Identify which cell holds the provided text, then report its (X, Y) central coordinate. 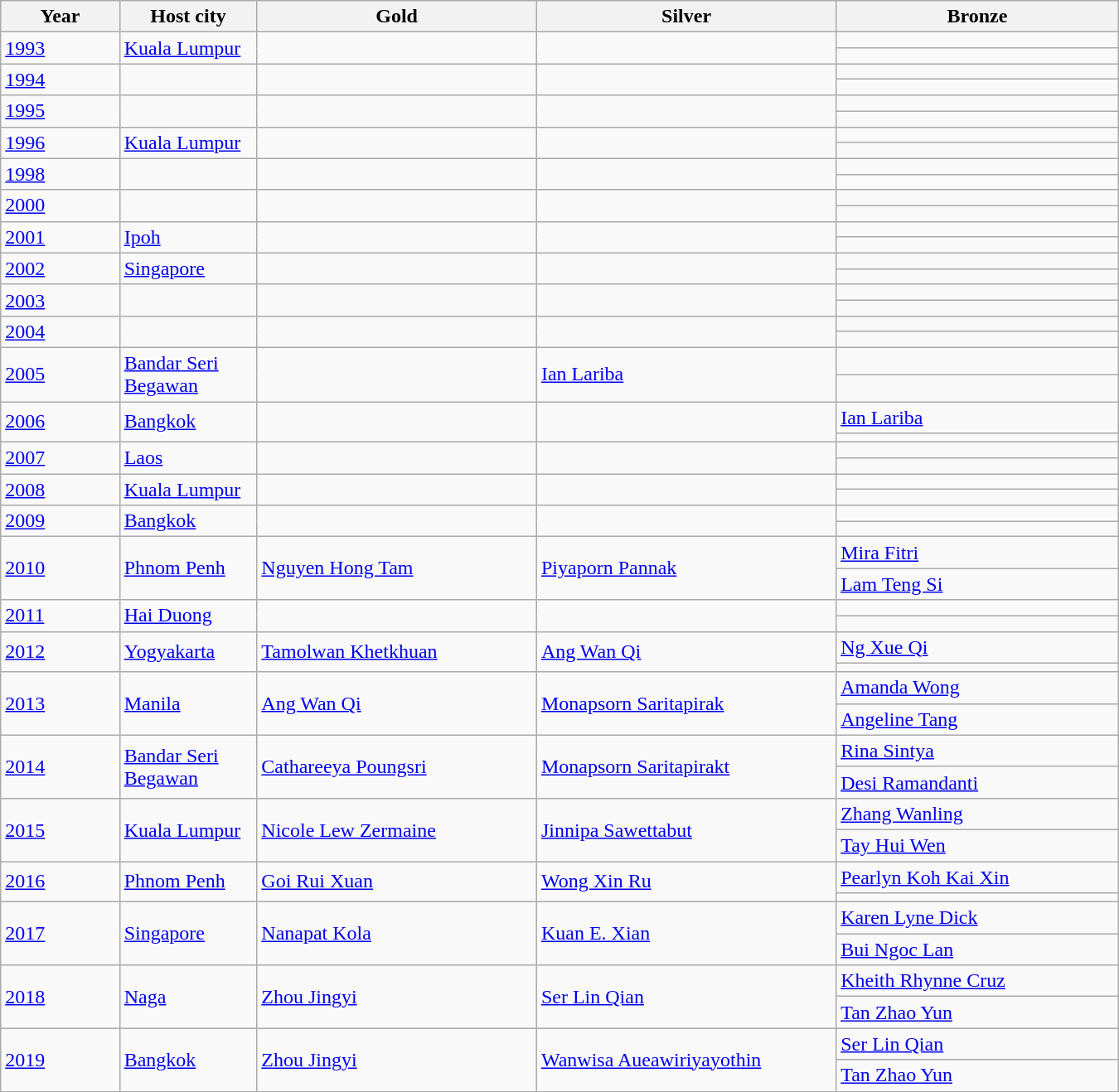
Monapsorn Saritapirak (686, 703)
2005 (60, 374)
Nicole Lew Zermaine (397, 829)
Rina Sintya (978, 751)
Piyaporn Pannak (686, 568)
2003 (60, 300)
Bui Ngoc Lan (978, 949)
Ipoh (188, 237)
Bronze (978, 17)
2009 (60, 521)
2013 (60, 703)
2001 (60, 237)
Tay Hui Wen (978, 845)
Nanapat Kola (397, 934)
Goi Rui Xuan (397, 882)
Laos (188, 458)
Ng Xue Qi (978, 647)
2019 (60, 1060)
2011 (60, 616)
Hai Duong (188, 616)
Kuan E. Xian (686, 934)
Pearlyn Koh Kai Xin (978, 877)
Lam Teng Si (978, 584)
Karen Lyne Dick (978, 918)
2014 (60, 766)
Nguyen Hong Tam (397, 568)
2010 (60, 568)
2012 (60, 651)
Monapsorn Saritapirakt (686, 766)
Gold (397, 17)
2002 (60, 268)
2004 (60, 331)
2007 (60, 458)
Yogyakarta (188, 651)
Desi Ramandanti (978, 782)
Host city (188, 17)
Year (60, 17)
1998 (60, 174)
Naga (188, 997)
Cathareeya Poungsri (397, 766)
2006 (60, 421)
2000 (60, 205)
Kheith Rhynne Cruz (978, 981)
2008 (60, 490)
1995 (60, 111)
Angeline Tang (978, 719)
Jinnipa Sawettabut (686, 829)
Wanwisa Aueawiriyayothin (686, 1060)
2018 (60, 997)
2017 (60, 934)
Amanda Wong (978, 688)
1994 (60, 80)
1996 (60, 143)
Mira Fitri (978, 553)
Zhang Wanling (978, 814)
Tamolwan Khetkhuan (397, 651)
2015 (60, 829)
Manila (188, 703)
Wong Xin Ru (686, 882)
Silver (686, 17)
2016 (60, 882)
1993 (60, 48)
